Provide the (x, y) coordinate of the cell's center where the given text is located.  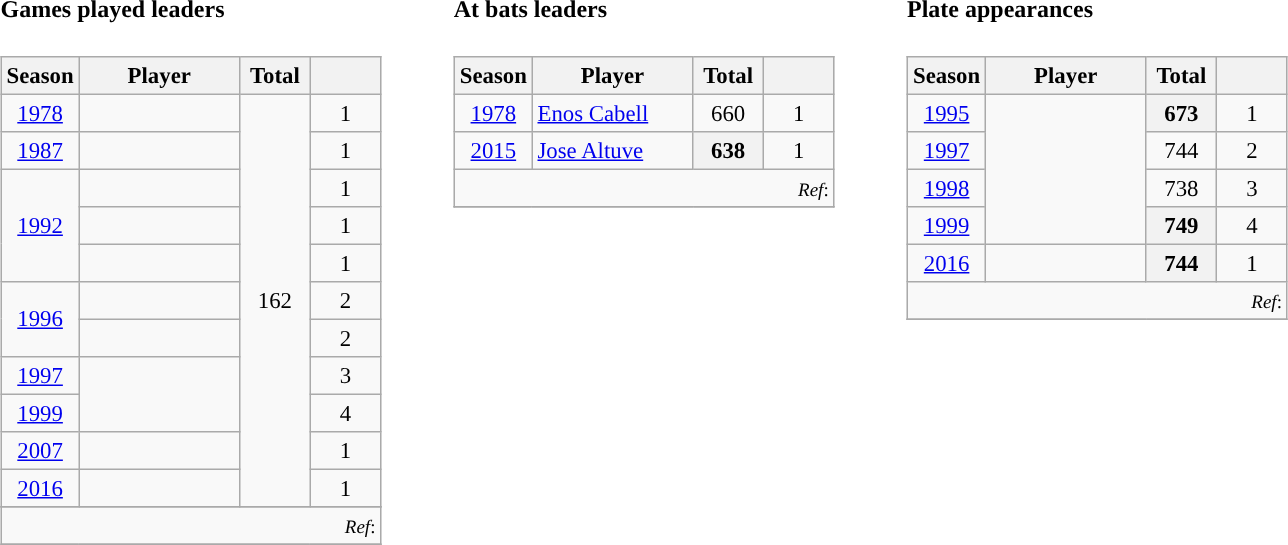
749 (1182, 225)
1992 (40, 226)
638 (728, 150)
Jose Altuve (612, 150)
Enos Cabell (612, 113)
1996 (40, 320)
738 (1182, 188)
673 (1182, 113)
2007 (40, 451)
162 (276, 301)
1998 (947, 188)
660 (728, 113)
1987 (40, 150)
1995 (947, 113)
2015 (494, 150)
